Find where the given text appears and provide that cell's center as (X, Y) coordinate. 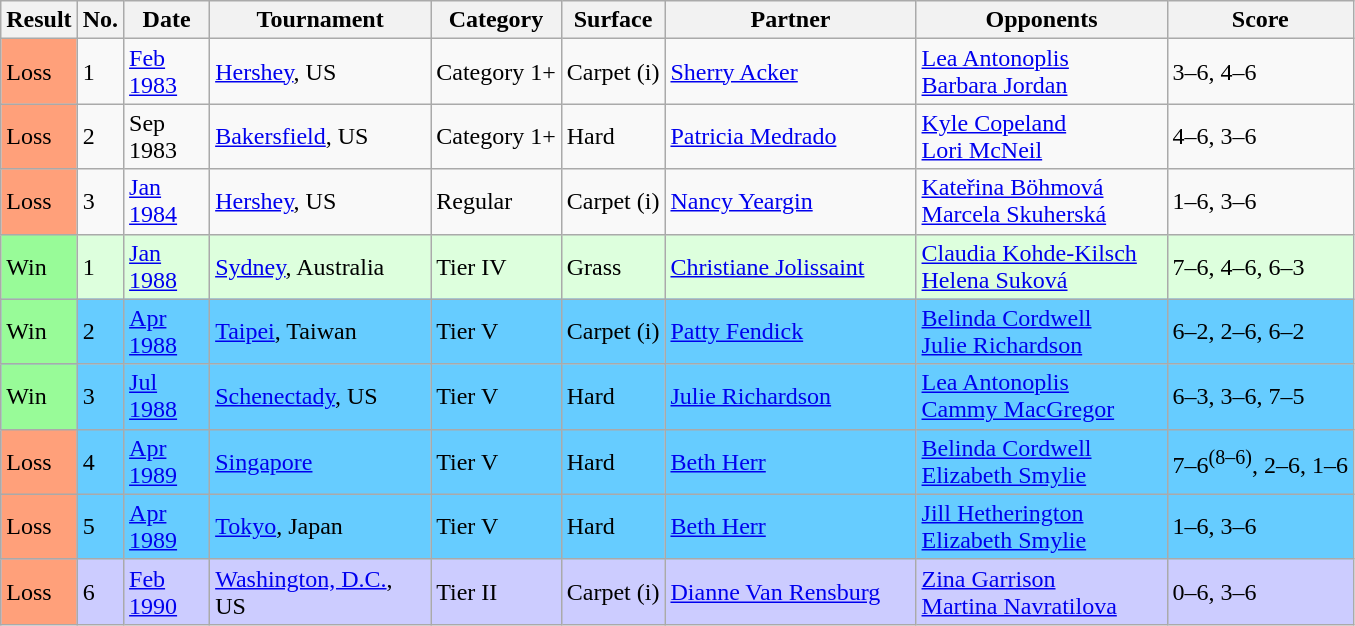
Sydney, Australia (320, 266)
Tokyo, Japan (320, 526)
6–3, 3–6, 7–5 (1260, 396)
3–6, 4–6 (1260, 72)
Kateřina Böhmová Marcela Skuherská (1042, 202)
Singapore (320, 462)
Lea Antonoplis Barbara Jordan (1042, 72)
Zina Garrison Martina Navratilova (1042, 592)
4 (100, 462)
4–6, 3–6 (1260, 136)
Lea Antonoplis Cammy MacGregor (1042, 396)
Julie Richardson (790, 396)
7–6(8–6), 2–6, 1–6 (1260, 462)
Belinda Cordwell Elizabeth Smylie (1042, 462)
Bakersfield, US (320, 136)
Partner (790, 20)
Result (39, 20)
Date (167, 20)
Apr 1988 (167, 332)
Grass (613, 266)
Opponents (1042, 20)
6 (100, 592)
Feb 1990 (167, 592)
Belinda Cordwell Julie Richardson (1042, 332)
7–6, 4–6, 6–3 (1260, 266)
0–6, 3–6 (1260, 592)
Taipei, Taiwan (320, 332)
6–2, 2–6, 6–2 (1260, 332)
Regular (496, 202)
Claudia Kohde-Kilsch Helena Suková (1042, 266)
Tournament (320, 20)
Christiane Jolissaint (790, 266)
Patty Fendick (790, 332)
5 (100, 526)
Tier IV (496, 266)
Sherry Acker (790, 72)
Jan 1984 (167, 202)
Schenectady, US (320, 396)
Score (1260, 20)
Kyle Copeland Lori McNeil (1042, 136)
No. (100, 20)
Tier II (496, 592)
Category (496, 20)
Washington, D.C., US (320, 592)
Jill Hetherington Elizabeth Smylie (1042, 526)
Jan 1988 (167, 266)
Feb 1983 (167, 72)
Nancy Yeargin (790, 202)
Jul 1988 (167, 396)
Sep 1983 (167, 136)
Dianne Van Rensburg (790, 592)
Patricia Medrado (790, 136)
Surface (613, 20)
